Locate the cell with the specified text and output its [x, y] center coordinate. 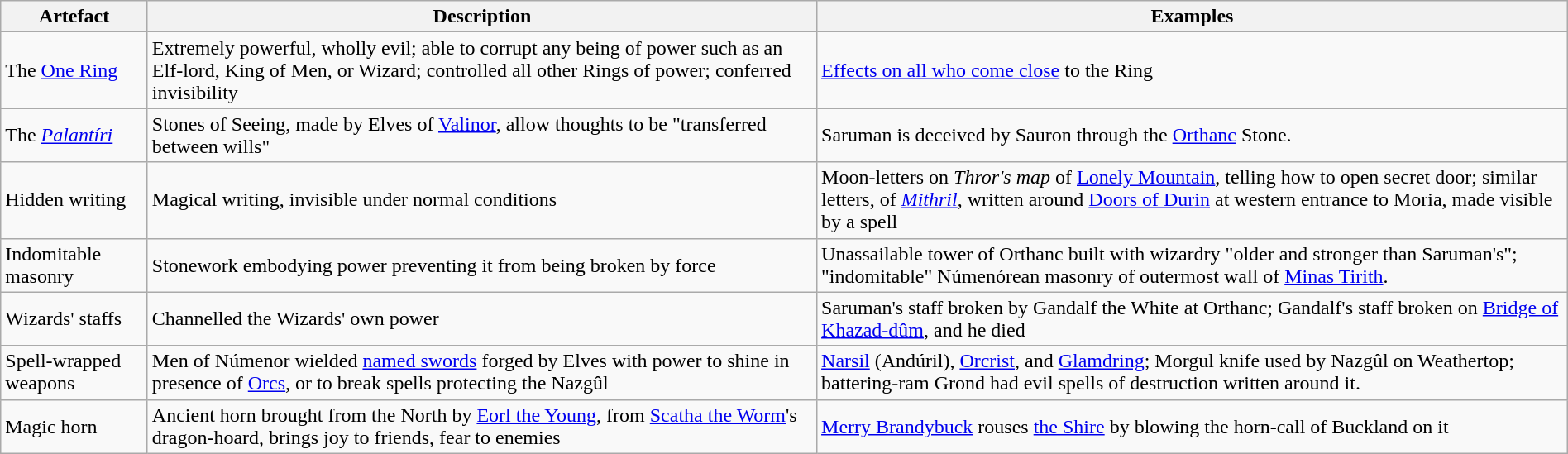
Merry Brandybuck rouses the Shire by blowing the horn-call of Buckland on it [1193, 427]
Stones of Seeing, made by Elves of Valinor, allow thoughts to be "transferred between wills" [481, 136]
Effects on all who come close to the Ring [1193, 70]
Spell-wrapped weapons [74, 372]
Examples [1193, 17]
Men of Númenor wielded named swords forged by Elves with power to shine in presence of Orcs, or to break spells protecting the Nazgûl [481, 372]
Magical writing, invisible under normal conditions [481, 200]
Channelled the Wizards' own power [481, 319]
Wizards' staffs [74, 319]
Artefact [74, 17]
Description [481, 17]
Hidden writing [74, 200]
Magic horn [74, 427]
The One Ring [74, 70]
Stonework embodying power preventing it from being broken by force [481, 265]
Indomitable masonry [74, 265]
The Palantíri [74, 136]
Saruman is deceived by Sauron through the Orthanc Stone. [1193, 136]
Saruman's staff broken by Gandalf the White at Orthanc; Gandalf's staff broken on Bridge of Khazad-dûm, and he died [1193, 319]
Ancient horn brought from the North by Eorl the Young, from Scatha the Worm's dragon-hoard, brings joy to friends, fear to enemies [481, 427]
